Find where the given text appears and provide that cell's center as [x, y] coordinate. 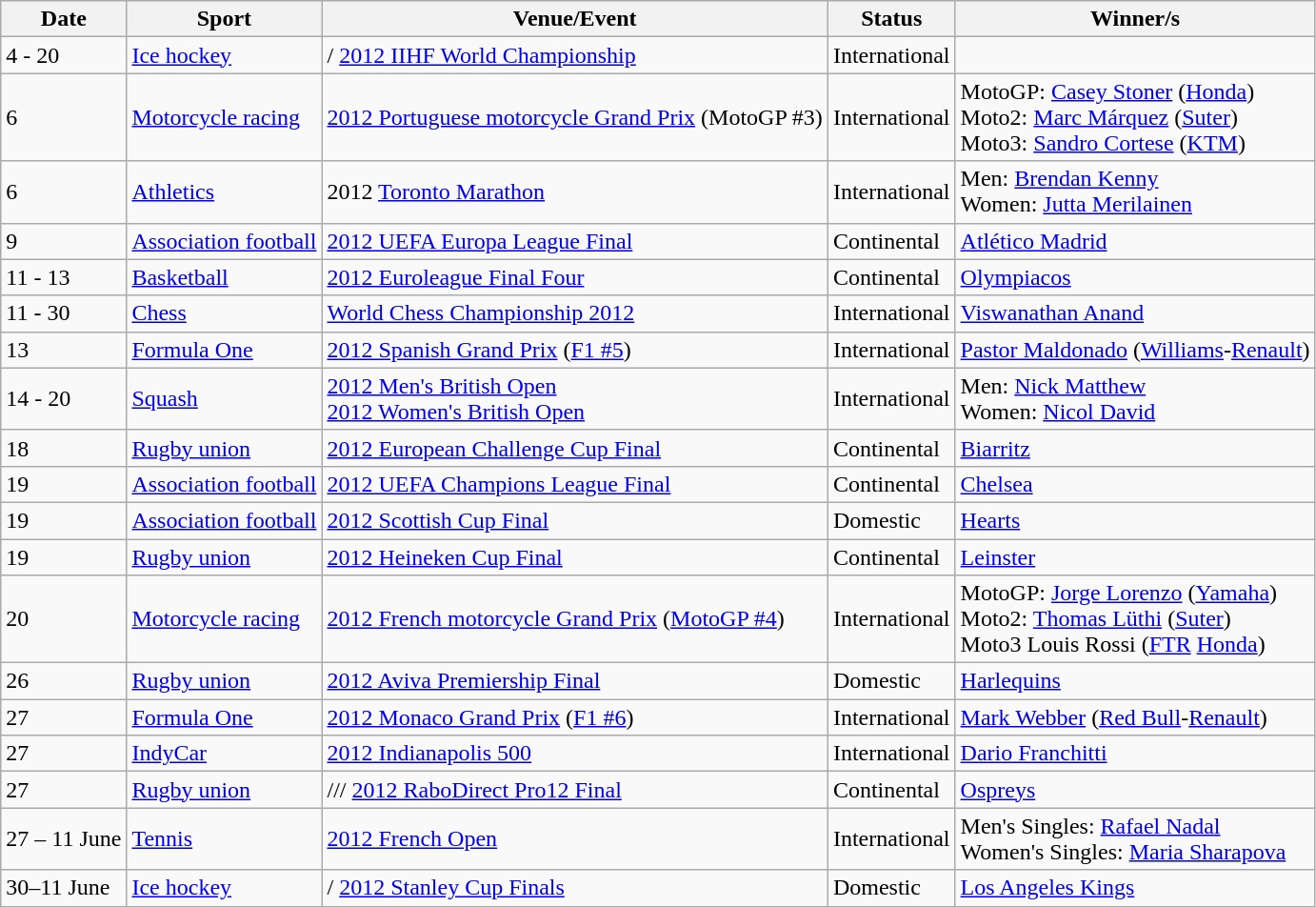
Sport [225, 19]
2012 UEFA Europa League Final [575, 241]
11 - 30 [64, 313]
2012 Monaco Grand Prix (F1 #6) [575, 717]
2012 French motorcycle Grand Prix (MotoGP #4) [575, 619]
Men: Nick Matthew Women: Nicol David [1135, 398]
Dario Franchitti [1135, 754]
Los Angeles Kings [1135, 888]
2012 French Open [575, 838]
Harlequins [1135, 681]
MotoGP: Casey Stoner (Honda)Moto2: Marc Márquez (Suter)Moto3: Sandro Cortese (KTM) [1135, 117]
/ 2012 Stanley Cup Finals [575, 888]
IndyCar [225, 754]
14 - 20 [64, 398]
Basketball [225, 277]
2012 Spanish Grand Prix (F1 #5) [575, 350]
Hearts [1135, 520]
26 [64, 681]
Venue/Event [575, 19]
2012 Men's British Open 2012 Women's British Open [575, 398]
Men: Brendan KennyWomen: Jutta Merilainen [1135, 192]
Squash [225, 398]
Athletics [225, 192]
Winner/s [1135, 19]
Olympiacos [1135, 277]
2012 Aviva Premiership Final [575, 681]
Atlético Madrid [1135, 241]
Ospreys [1135, 790]
Pastor Maldonado (Williams-Renault) [1135, 350]
Biarritz [1135, 448]
27 – 11 June [64, 838]
Leinster [1135, 557]
2012 Indianapolis 500 [575, 754]
11 - 13 [64, 277]
Chelsea [1135, 484]
Men's Singles: Rafael NadalWomen's Singles: Maria Sharapova [1135, 838]
Chess [225, 313]
2012 Scottish Cup Final [575, 520]
/ 2012 IIHF World Championship [575, 55]
30–11 June [64, 888]
2012 Euroleague Final Four [575, 277]
Mark Webber (Red Bull-Renault) [1135, 717]
2012 Toronto Marathon [575, 192]
2012 UEFA Champions League Final [575, 484]
20 [64, 619]
18 [64, 448]
MotoGP: Jorge Lorenzo (Yamaha)Moto2: Thomas Lüthi (Suter)Moto3 Louis Rossi (FTR Honda) [1135, 619]
/// 2012 RaboDirect Pro12 Final [575, 790]
9 [64, 241]
2012 Portuguese motorcycle Grand Prix (MotoGP #3) [575, 117]
2012 Heineken Cup Final [575, 557]
Tennis [225, 838]
World Chess Championship 2012 [575, 313]
4 - 20 [64, 55]
Date [64, 19]
Viswanathan Anand [1135, 313]
Status [891, 19]
13 [64, 350]
2012 European Challenge Cup Final [575, 448]
